Provide the [x, y] coordinate of the cell's center where the given text is located.  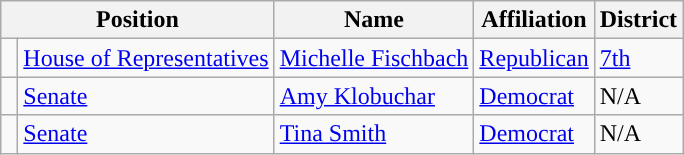
Amy Klobuchar [374, 96]
Republican [534, 58]
Name [374, 20]
Tina Smith [374, 134]
7th [638, 58]
Position [138, 20]
House of Representatives [146, 58]
District [638, 20]
Affiliation [534, 20]
Michelle Fischbach [374, 58]
